Extract the [x, y] coordinate from the center of the cell holding the provided text.  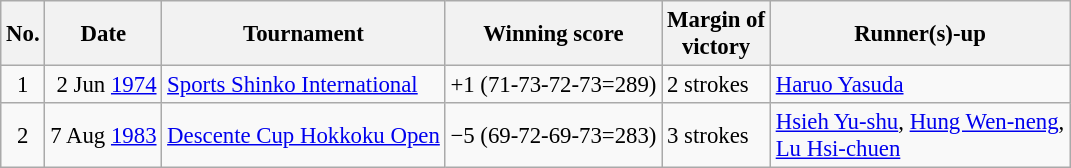
2 strokes [716, 85]
Date [104, 34]
7 Aug 1983 [104, 136]
−5 (69-72-69-73=283) [554, 136]
Winning score [554, 34]
Descente Cup Hokkoku Open [304, 136]
Margin ofvictory [716, 34]
Haruo Yasuda [920, 85]
Hsieh Yu-shu, Hung Wen-neng, Lu Hsi-chuen [920, 136]
3 strokes [716, 136]
Tournament [304, 34]
Runner(s)-up [920, 34]
2 [23, 136]
No. [23, 34]
1 [23, 85]
+1 (71-73-72-73=289) [554, 85]
Sports Shinko International [304, 85]
2 Jun 1974 [104, 85]
